Provide the [X, Y] coordinate of the cell's center where the given text is located.  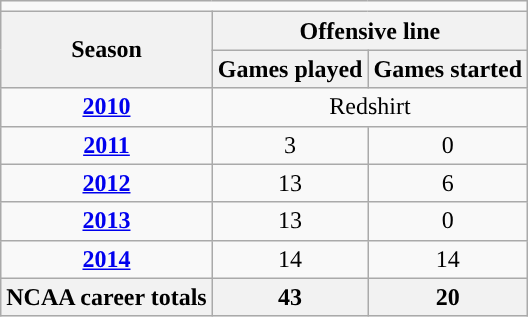
2010 [106, 107]
2011 [106, 145]
Games started [448, 69]
Season [106, 50]
Offensive line [370, 31]
3 [290, 145]
6 [448, 183]
2014 [106, 259]
2013 [106, 221]
20 [448, 297]
NCAA career totals [106, 297]
Redshirt [370, 107]
43 [290, 297]
Games played [290, 69]
2012 [106, 183]
